Pinpoint the cell where the given text exists, returning its [X, Y] midpoint coordinate. 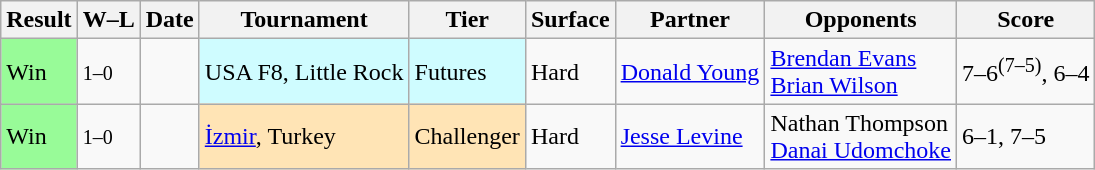
Date [170, 20]
Brendan Evans Brian Wilson [861, 72]
USA F8, Little Rock [304, 72]
Tournament [304, 20]
Partner [690, 20]
Result [39, 20]
Futures [467, 72]
Opponents [861, 20]
6–1, 7–5 [1026, 136]
Challenger [467, 136]
Nathan Thompson Danai Udomchoke [861, 136]
Tier [467, 20]
Jesse Levine [690, 136]
Surface [570, 20]
İzmir, Turkey [304, 136]
Donald Young [690, 72]
7–6(7–5), 6–4 [1026, 72]
W–L [108, 20]
Score [1026, 20]
